Identify which cell holds the provided text, then report its (x, y) central coordinate. 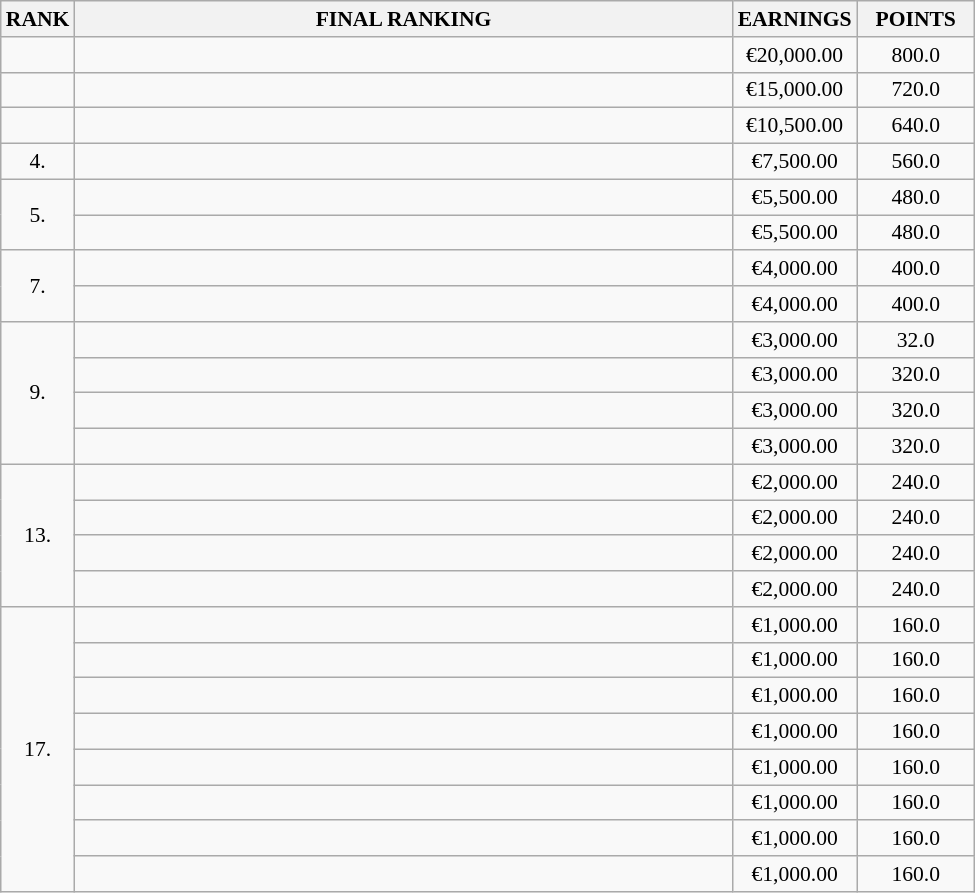
560.0 (916, 162)
720.0 (916, 90)
RANK (38, 19)
800.0 (916, 55)
17. (38, 750)
7. (38, 286)
€10,500.00 (795, 126)
5. (38, 214)
€20,000.00 (795, 55)
€7,500.00 (795, 162)
€15,000.00 (795, 90)
POINTS (916, 19)
13. (38, 535)
FINAL RANKING (403, 19)
EARNINGS (795, 19)
4. (38, 162)
9. (38, 393)
32.0 (916, 340)
640.0 (916, 126)
